Identify which cell holds the provided text, then report its (X, Y) central coordinate. 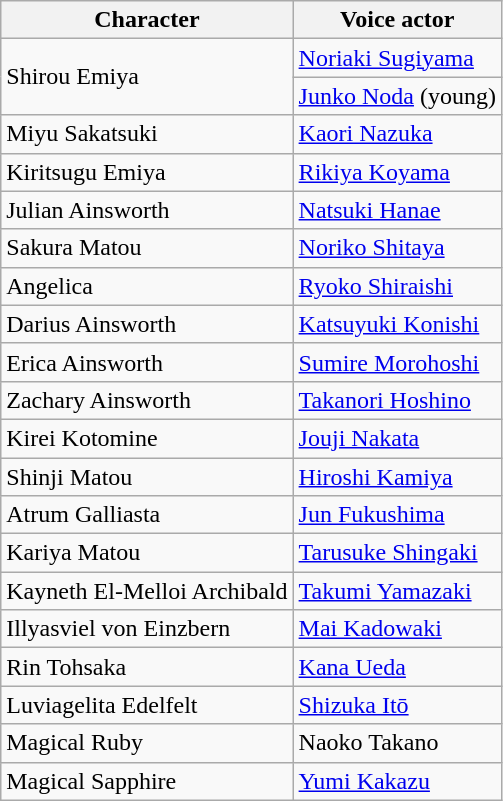
Takumi Yamazaki (397, 591)
Shinji Matou (147, 477)
Miyu Sakatsuki (147, 134)
Character (147, 20)
Mai Kadowaki (397, 629)
Kaori Nazuka (397, 134)
Sumire Morohoshi (397, 362)
Kirei Kotomine (147, 438)
Takanori Hoshino (397, 400)
Yumi Kakazu (397, 781)
Jun Fukushima (397, 515)
Shirou Emiya (147, 77)
Darius Ainsworth (147, 324)
Rin Tohsaka (147, 667)
Noriko Shitaya (397, 248)
Sakura Matou (147, 248)
Julian Ainsworth (147, 210)
Atrum Galliasta (147, 515)
Erica Ainsworth (147, 362)
Ryoko Shiraishi (397, 286)
Shizuka Itō (397, 705)
Angelica (147, 286)
Jouji Nakata (397, 438)
Luviagelita Edelfelt (147, 705)
Rikiya Koyama (397, 172)
Hiroshi Kamiya (397, 477)
Kiritsugu Emiya (147, 172)
Tarusuke Shingaki (397, 553)
Junko Noda (young) (397, 96)
Zachary Ainsworth (147, 400)
Magical Sapphire (147, 781)
Natsuki Hanae (397, 210)
Kayneth El-Melloi Archibald (147, 591)
Katsuyuki Konishi (397, 324)
Voice actor (397, 20)
Magical Ruby (147, 743)
Kariya Matou (147, 553)
Noriaki Sugiyama (397, 58)
Illyasviel von Einzbern (147, 629)
Kana Ueda (397, 667)
Naoko Takano (397, 743)
